Identify which cell holds the provided text, then report its [X, Y] central coordinate. 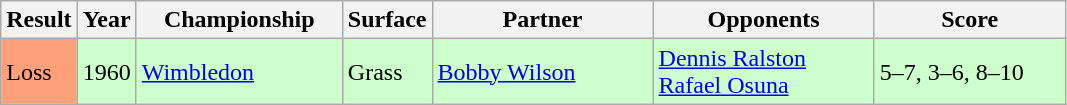
Wimbledon [239, 72]
Bobby Wilson [542, 72]
1960 [106, 72]
Opponents [764, 20]
Score [970, 20]
Year [106, 20]
Loss [39, 72]
Grass [387, 72]
Surface [387, 20]
Championship [239, 20]
5–7, 3–6, 8–10 [970, 72]
Result [39, 20]
Dennis Ralston Rafael Osuna [764, 72]
Partner [542, 20]
